Extract the (X, Y) coordinate from the center of the cell holding the provided text.  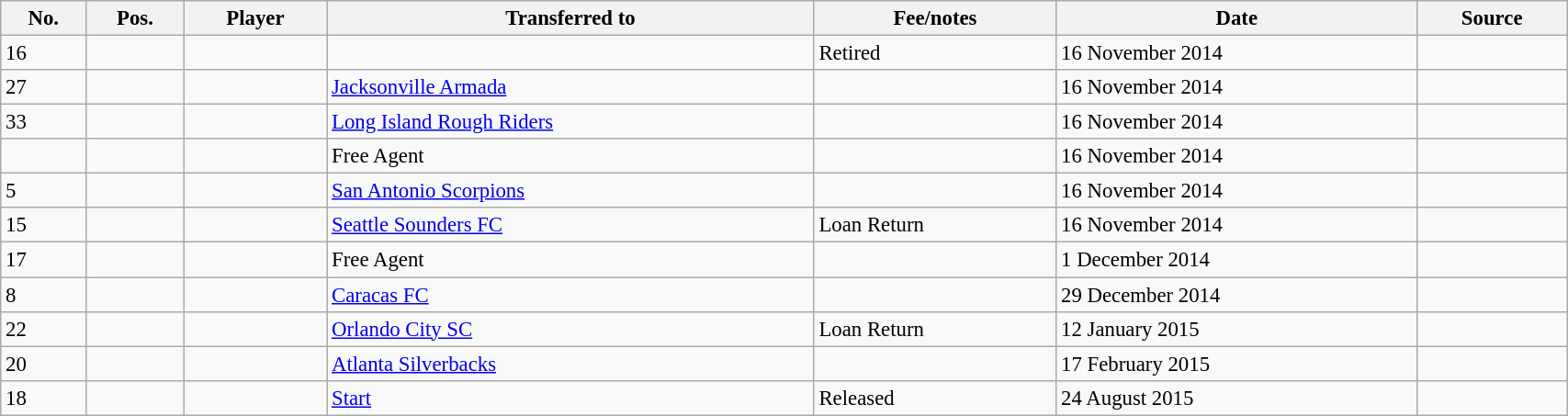
San Antonio Scorpions (570, 191)
Source (1492, 18)
5 (44, 191)
Seattle Sounders FC (570, 225)
27 (44, 87)
1 December 2014 (1236, 260)
Jacksonville Armada (570, 87)
8 (44, 295)
Start (570, 398)
No. (44, 18)
33 (44, 122)
15 (44, 225)
Player (255, 18)
18 (44, 398)
29 December 2014 (1236, 295)
12 January 2015 (1236, 329)
Fee/notes (935, 18)
17 February 2015 (1236, 364)
Transferred to (570, 18)
Orlando City SC (570, 329)
Pos. (135, 18)
Atlanta Silverbacks (570, 364)
Caracas FC (570, 295)
Released (935, 398)
Date (1236, 18)
24 August 2015 (1236, 398)
20 (44, 364)
17 (44, 260)
16 (44, 53)
Retired (935, 53)
22 (44, 329)
Long Island Rough Riders (570, 122)
